Capture the cell that displays the provided text and extract its (X, Y) central coordinate. 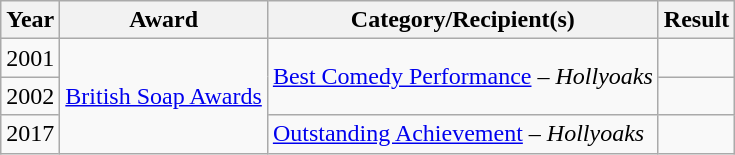
British Soap Awards (164, 96)
Year (30, 20)
Result (696, 20)
2002 (30, 96)
Outstanding Achievement – Hollyoaks (462, 134)
Best Comedy Performance – Hollyoaks (462, 77)
2017 (30, 134)
Award (164, 20)
2001 (30, 58)
Category/Recipient(s) (462, 20)
